Pinpoint the cell where the given text exists, returning its [X, Y] midpoint coordinate. 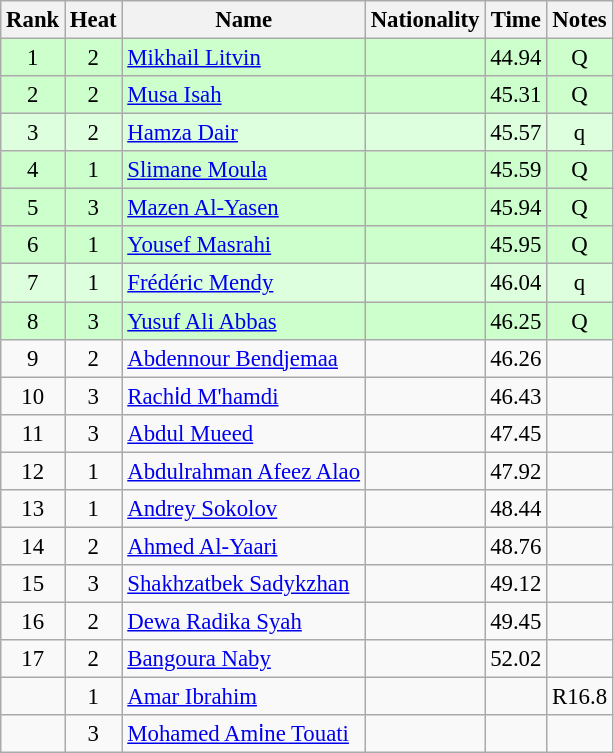
Shakhzatbek Sadykzhan [244, 584]
47.92 [516, 471]
Abdul Mueed [244, 433]
Amar Ibrahim [244, 697]
9 [33, 358]
Rank [33, 20]
Yousef Masrahi [244, 245]
11 [33, 433]
Heat [94, 20]
15 [33, 584]
5 [33, 208]
Bangoura Naby [244, 659]
45.94 [516, 208]
4 [33, 170]
48.44 [516, 509]
Musa Isah [244, 95]
Name [244, 20]
6 [33, 245]
46.04 [516, 283]
52.02 [516, 659]
44.94 [516, 58]
Yusuf Ali Abbas [244, 321]
Mazen Al-Yasen [244, 208]
10 [33, 396]
R16.8 [580, 697]
45.95 [516, 245]
Frédéric Mendy [244, 283]
46.26 [516, 358]
Ahmed Al-Yaari [244, 546]
Mohamed Ami̇ne Touati [244, 734]
Rachi̇d M'hamdi [244, 396]
45.59 [516, 170]
13 [33, 509]
45.57 [516, 133]
45.31 [516, 95]
Andrey Sokolov [244, 509]
14 [33, 546]
16 [33, 621]
Hamza Dair [244, 133]
47.45 [516, 433]
17 [33, 659]
7 [33, 283]
Time [516, 20]
46.25 [516, 321]
Nationality [424, 20]
Notes [580, 20]
Abdennour Bendjemaa [244, 358]
Abdulrahman Afeez Alao [244, 471]
Mikhail Litvin [244, 58]
12 [33, 471]
49.12 [516, 584]
49.45 [516, 621]
48.76 [516, 546]
Slimane Moula [244, 170]
46.43 [516, 396]
8 [33, 321]
Dewa Radika Syah [244, 621]
